Return (X, Y) of the center of cell containing provided text 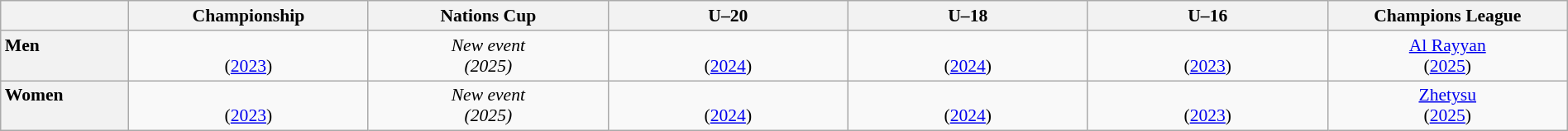
Women (65, 105)
Champions League (1447, 16)
U–16 (1207, 16)
Al Rayyan(2025) (1447, 56)
U–18 (968, 16)
U–20 (728, 16)
Men (65, 56)
Zhetysu(2025) (1447, 105)
Nations Cup (488, 16)
Championship (248, 16)
